Return [X, Y] of the center of cell containing provided text 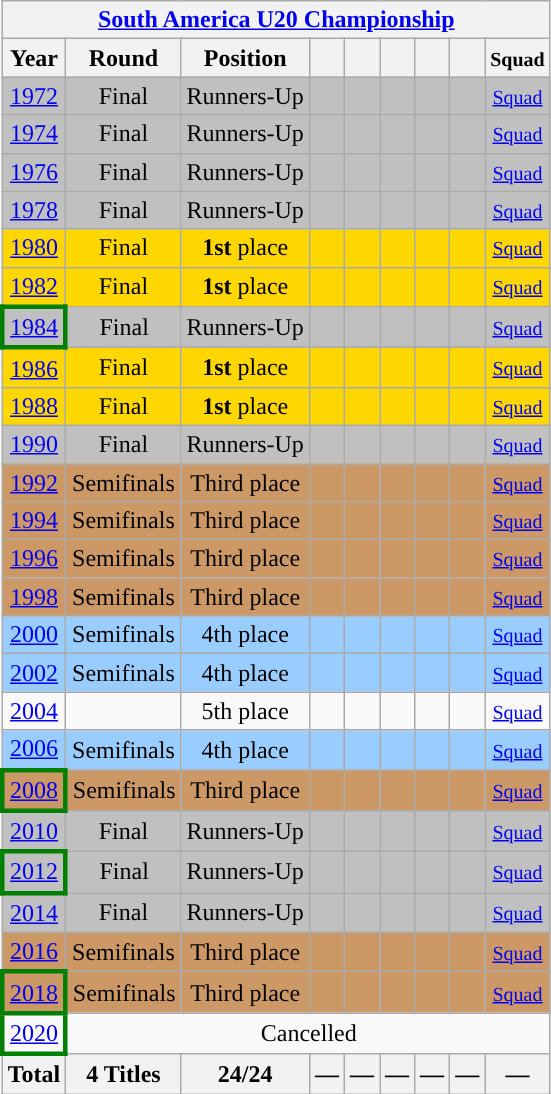
Position [245, 58]
South America U20 Championship [276, 20]
Total [34, 1074]
2002 [34, 673]
1974 [34, 134]
1988 [34, 406]
1982 [34, 287]
1980 [34, 248]
2010 [34, 832]
1976 [34, 172]
24/24 [245, 1074]
1978 [34, 210]
2016 [34, 952]
Year [34, 58]
2006 [34, 750]
2008 [34, 790]
1984 [34, 328]
5th place [245, 711]
Round [124, 58]
1990 [34, 444]
1986 [34, 368]
4 Titles [124, 1074]
2018 [34, 992]
Cancelled [308, 1034]
1992 [34, 483]
2000 [34, 635]
1996 [34, 559]
2020 [34, 1034]
1994 [34, 521]
2004 [34, 711]
2012 [34, 872]
1972 [34, 96]
2014 [34, 913]
1998 [34, 597]
